Determine the [x, y] coordinate at the center of the cell enclosing the given text.  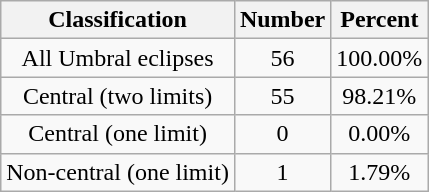
0 [282, 134]
0.00% [380, 134]
1 [282, 172]
98.21% [380, 96]
1.79% [380, 172]
100.00% [380, 58]
56 [282, 58]
Percent [380, 20]
Non-central (one limit) [118, 172]
55 [282, 96]
Central (one limit) [118, 134]
Central (two limits) [118, 96]
All Umbral eclipses [118, 58]
Number [282, 20]
Classification [118, 20]
